Identify which cell holds the provided text, then report its (X, Y) central coordinate. 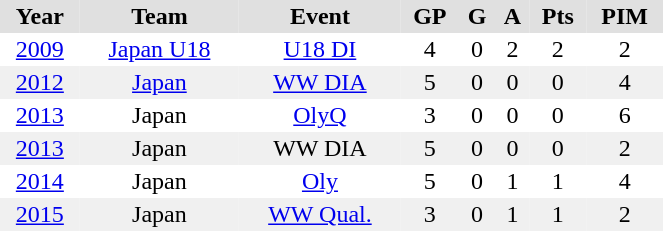
Pts (558, 16)
Japan U18 (160, 50)
2012 (40, 82)
2009 (40, 50)
Oly (320, 182)
WW Qual. (320, 214)
Team (160, 16)
4 (430, 50)
OlyQ (320, 116)
U18 DI (320, 50)
Event (320, 16)
A (512, 16)
G (477, 16)
2015 (40, 214)
2014 (40, 182)
Year (40, 16)
GP (430, 16)
